From the cell containing the given text, extract its center point as [X, Y] coordinate. 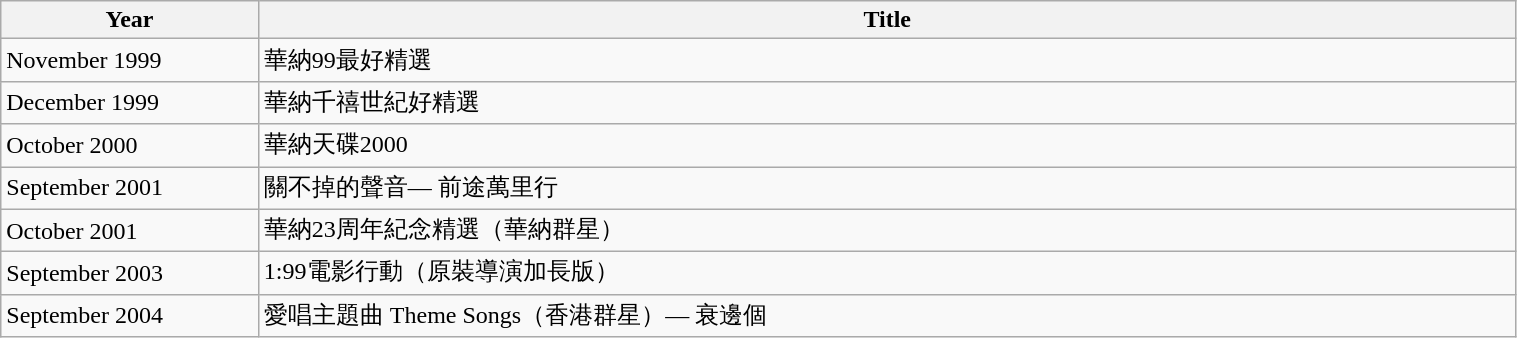
華納99最好精選 [887, 60]
October 2001 [130, 230]
September 2001 [130, 188]
華納千禧世紀好精選 [887, 102]
Year [130, 20]
愛唱主題曲 Theme Songs（香港群星）— 衰邊個 [887, 316]
關不掉的聲音— 前途萬里行 [887, 188]
華納23周年紀念精選（華納群星） [887, 230]
December 1999 [130, 102]
華納天碟2000 [887, 146]
1:99電影行動（原裝導演加長版） [887, 274]
September 2003 [130, 274]
Title [887, 20]
October 2000 [130, 146]
November 1999 [130, 60]
September 2004 [130, 316]
